Detect which cell encompasses the target text, then output its [x, y] center coordinate. 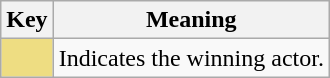
Key [27, 20]
Meaning [191, 20]
Indicates the winning actor. [191, 58]
